Output the [X, Y] coordinate of the center of the cell containing the given text.  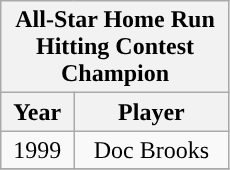
All-Star Home Run Hitting Contest Champion [116, 47]
1999 [38, 150]
Year [38, 112]
Doc Brooks [152, 150]
Player [152, 112]
